Find where the given text appears and provide that cell's center as [X, Y] coordinate. 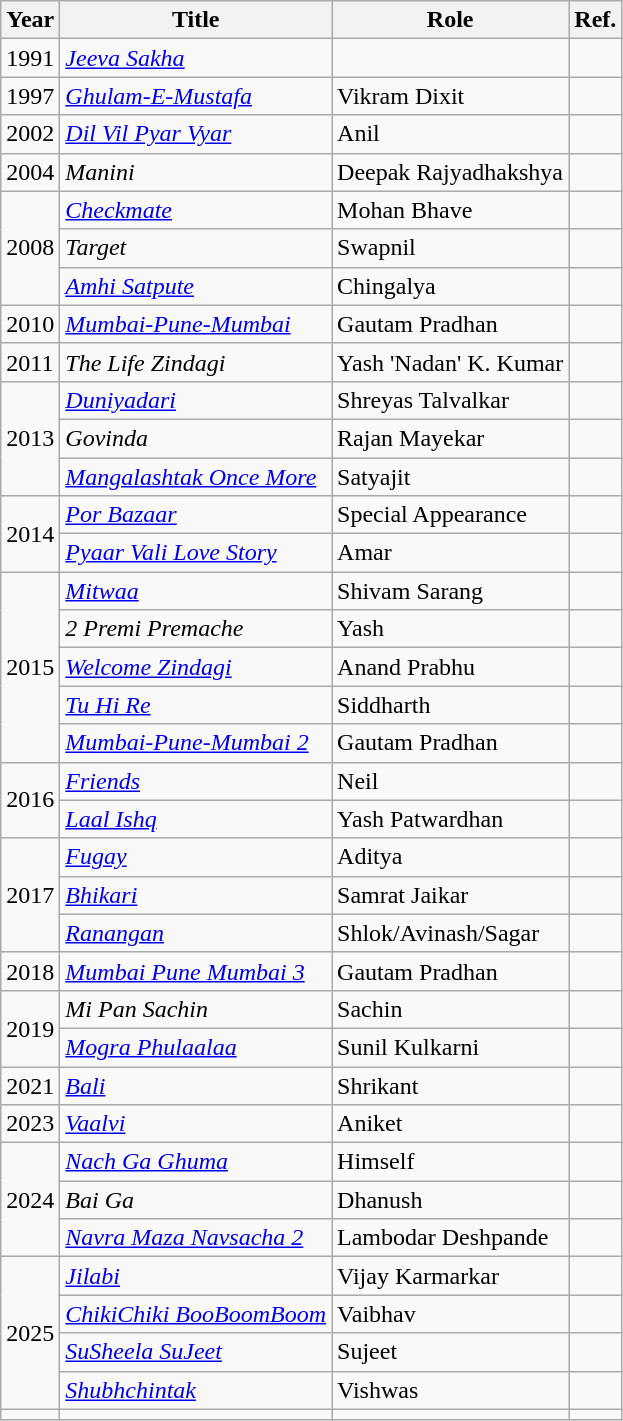
ChikiChiki BooBoomBoom [196, 1314]
Aniket [450, 1124]
Sunil Kulkarni [450, 1047]
Anil [450, 134]
SuSheela SuJeet [196, 1352]
2016 [30, 800]
Rajan Mayekar [450, 438]
Laal Ishq [196, 819]
Vikram Dixit [450, 96]
1991 [30, 58]
2013 [30, 438]
2015 [30, 667]
Shivam Sarang [450, 591]
Yash 'Nadan' K. Kumar [450, 362]
Mi Pan Sachin [196, 1009]
2014 [30, 534]
2011 [30, 362]
2018 [30, 971]
Siddharth [450, 705]
Shreyas Talvalkar [450, 400]
Bai Ga [196, 1200]
Por Bazaar [196, 515]
2017 [30, 895]
Shrikant [450, 1085]
2019 [30, 1028]
2010 [30, 324]
Vishwas [450, 1390]
Sujeet [450, 1352]
Chingalya [450, 286]
Bali [196, 1085]
Sachin [450, 1009]
2021 [30, 1085]
Aditya [450, 857]
Mumbai-Pune-Mumbai 2 [196, 743]
Jilabi [196, 1276]
Tu Hi Re [196, 705]
2008 [30, 248]
Ghulam-E-Mustafa [196, 96]
Welcome Zindagi [196, 667]
Navra Maza Navsacha 2 [196, 1238]
Vaibhav [450, 1314]
2025 [30, 1333]
2024 [30, 1200]
2004 [30, 172]
Nach Ga Ghuma [196, 1162]
Shlok/Avinash/Sagar [450, 933]
2002 [30, 134]
Lambodar Deshpande [450, 1238]
Role [450, 20]
Dil Vil Pyar Vyar [196, 134]
Fugay [196, 857]
Swapnil [450, 248]
2 Premi Premache [196, 629]
Vijay Karmarkar [450, 1276]
Year [30, 20]
Vaalvi [196, 1124]
Shubhchintak [196, 1390]
Dhanush [450, 1200]
Pyaar Vali Love Story [196, 553]
Mangalashtak Once More [196, 477]
Target [196, 248]
Samrat Jaikar [450, 895]
Title [196, 20]
Amar [450, 553]
Mumbai-Pune-Mumbai [196, 324]
Deepak Rajyadhakshya [450, 172]
Bhikari [196, 895]
Mumbai Pune Mumbai 3 [196, 971]
Checkmate [196, 210]
Jeeva Sakha [196, 58]
Yash [450, 629]
Mohan Bhave [450, 210]
Satyajit [450, 477]
1997 [30, 96]
Ref. [596, 20]
Special Appearance [450, 515]
Anand Prabhu [450, 667]
Duniyadari [196, 400]
Yash Patwardhan [450, 819]
Friends [196, 781]
Mitwaa [196, 591]
Himself [450, 1162]
Ranangan [196, 933]
Mogra Phulaalaa [196, 1047]
Manini [196, 172]
2023 [30, 1124]
Govinda [196, 438]
The Life Zindagi [196, 362]
Neil [450, 781]
Amhi Satpute [196, 286]
